Output the [X, Y] coordinate of the center of the cell containing the given text.  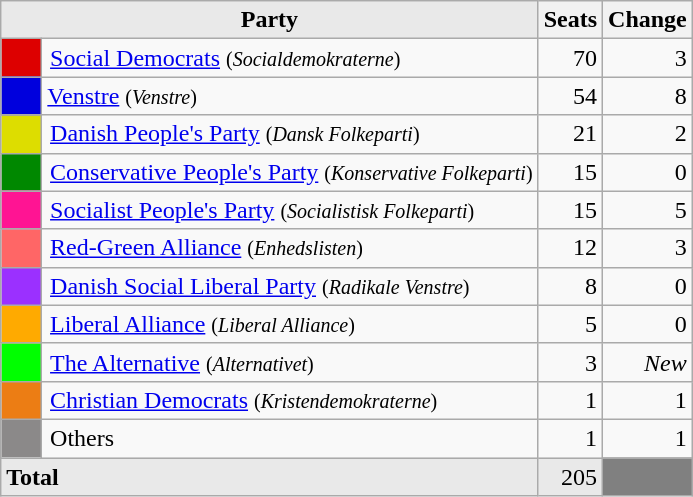
Liberal Alliance (Liberal Alliance) [290, 324]
Others [290, 438]
21 [570, 134]
Venstre (Venstre) [290, 96]
205 [570, 477]
Change [648, 20]
12 [570, 248]
Socialist People's Party (Socialistisk Folkeparti) [290, 210]
Danish Social Liberal Party (Radikale Venstre) [290, 286]
Conservative People's Party (Konservative Folkeparti) [290, 172]
The Alternative (Alternativet) [290, 362]
New [648, 362]
54 [570, 96]
2 [648, 134]
Red-Green Alliance (Enhedslisten) [290, 248]
Danish People's Party (Dansk Folkeparti) [290, 134]
Seats [570, 20]
Social Democrats (Socialdemokraterne) [290, 58]
Total [270, 477]
Christian Democrats (Kristendemokraterne) [290, 400]
Party [270, 20]
70 [570, 58]
